Determine the [X, Y] coordinate at the center of the cell enclosing the given text.  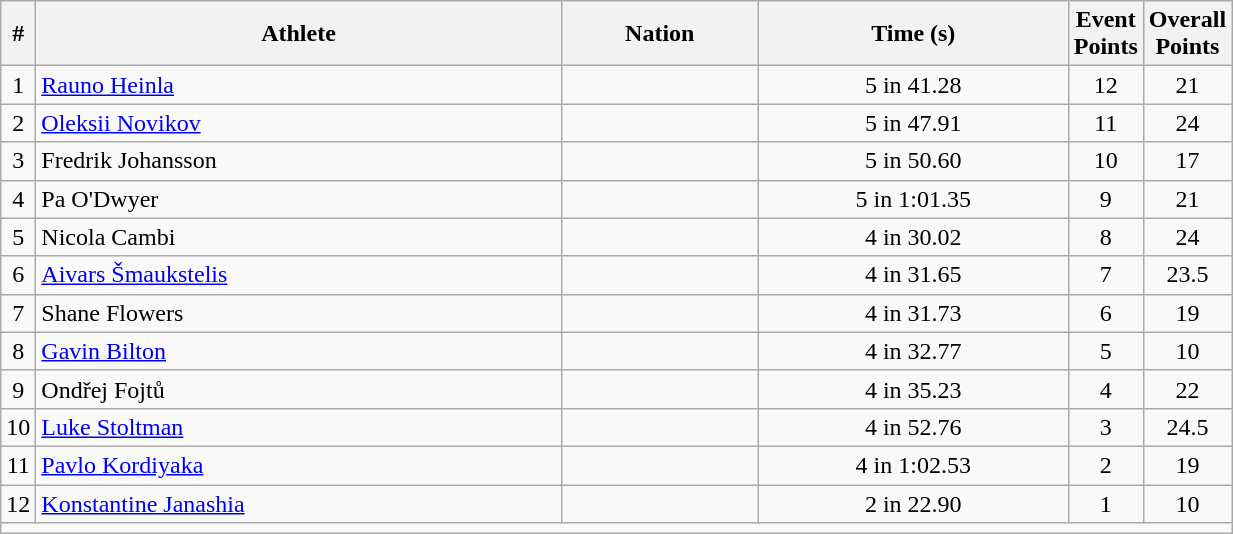
Nation [660, 34]
22 [1187, 389]
Pavlo Kordiyaka [298, 465]
4 in 52.76 [913, 427]
Overall Points [1187, 34]
4 in 1:02.53 [913, 465]
4 in 32.77 [913, 351]
Time (s) [913, 34]
Rauno Heinla [298, 85]
5 in 47.91 [913, 123]
Oleksii Novikov [298, 123]
Event Points [1106, 34]
Fredrik Johansson [298, 161]
Nicola Cambi [298, 237]
4 in 35.23 [913, 389]
4 in 30.02 [913, 237]
Ondřej Fojtů [298, 389]
4 in 31.73 [913, 313]
Gavin Bilton [298, 351]
23.5 [1187, 275]
Pa O'Dwyer [298, 199]
Luke Stoltman [298, 427]
5 in 41.28 [913, 85]
Konstantine Janashia [298, 503]
4 in 31.65 [913, 275]
# [18, 34]
2 in 22.90 [913, 503]
17 [1187, 161]
5 in 50.60 [913, 161]
Shane Flowers [298, 313]
Aivars Šmaukstelis [298, 275]
Athlete [298, 34]
5 in 1:01.35 [913, 199]
24.5 [1187, 427]
